Return (X, Y) of the center of cell containing provided text 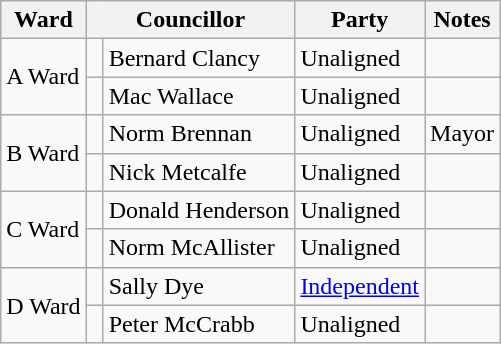
Mac Wallace (199, 96)
Independent (360, 286)
Notes (462, 20)
Nick Metcalfe (199, 172)
Norm Brennan (199, 134)
Councillor (190, 20)
Mayor (462, 134)
D Ward (44, 305)
A Ward (44, 77)
Party (360, 20)
Norm McAllister (199, 248)
Sally Dye (199, 286)
Ward (44, 20)
Donald Henderson (199, 210)
Peter McCrabb (199, 324)
Bernard Clancy (199, 58)
B Ward (44, 153)
C Ward (44, 229)
